Locate the cell with the specified text and output its [x, y] center coordinate. 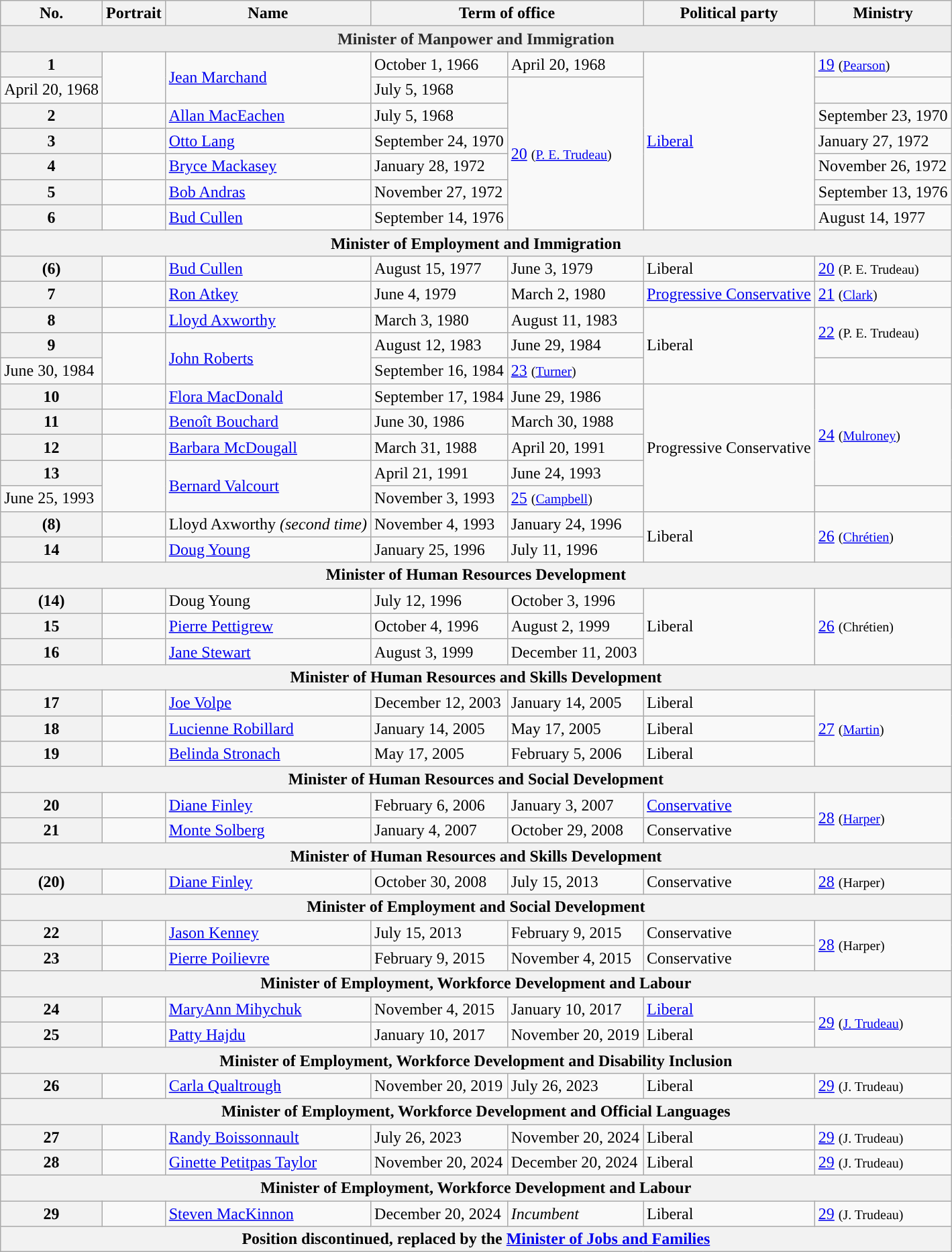
No. [52, 13]
Flora MacDonald [268, 397]
January 3, 2007 [575, 805]
Lloyd Axworthy (second time) [268, 524]
1 [52, 64]
3 [52, 141]
January 27, 1972 [883, 141]
17 [52, 702]
26 [52, 1086]
8 [52, 320]
13 [52, 473]
John Roberts [268, 358]
Patty Hajdu [268, 1035]
August 14, 1977 [883, 217]
July 11, 1996 [575, 550]
Pierre Pettigrew [268, 626]
November 26, 1972 [883, 166]
June 3, 1979 [575, 268]
September 16, 1984 [439, 371]
August 2, 1999 [575, 626]
Steven MacKinnon [268, 1214]
August 11, 1983 [575, 320]
6 [52, 217]
25 [52, 1035]
18 [52, 728]
November 3, 1993 [439, 499]
19 [52, 754]
October 30, 2008 [439, 882]
Randy Boissonnault [268, 1137]
Bryce Mackasey [268, 166]
(6) [52, 268]
Minister of Human Resources and Social Development [476, 780]
(8) [52, 524]
September 24, 1970 [439, 141]
July 12, 1996 [439, 601]
9 [52, 346]
7 [52, 294]
11 [52, 422]
27 [52, 1137]
June 4, 1979 [439, 294]
October 29, 2008 [575, 831]
Allan MacEachen [268, 115]
22 [52, 933]
November 27, 1972 [439, 192]
25 (Campbell) [575, 499]
Lucienne Robillard [268, 728]
June 24, 1993 [575, 473]
October 4, 1996 [439, 626]
March 2, 1980 [575, 294]
10 [52, 397]
21 [52, 831]
Minister of Manpower and Immigration [476, 39]
24 [52, 1009]
Bob Andras [268, 192]
Name [268, 13]
June 29, 1984 [575, 346]
22 (P. E. Trudeau) [883, 333]
Joe Volpe [268, 702]
Minister of Employment, Workforce Development and Disability Inclusion [476, 1060]
December 12, 2003 [439, 702]
Minister of Human Resources Development [476, 575]
Benoît Bouchard [268, 422]
February 6, 2006 [439, 805]
Otto Lang [268, 141]
Belinda Stronach [268, 754]
23 (Turner) [575, 371]
23 [52, 958]
20 [52, 805]
March 31, 1988 [439, 448]
Incumbent [575, 1214]
Jason Kenney [268, 933]
March 30, 1988 [575, 422]
October 3, 1996 [575, 601]
September 13, 1976 [883, 192]
MaryAnn Mihychuk [268, 1009]
28 [52, 1163]
2 [52, 115]
4 [52, 166]
September 23, 1970 [883, 115]
(14) [52, 601]
14 [52, 550]
June 25, 1993 [52, 499]
29 [52, 1214]
Pierre Poilievre [268, 958]
Ginette Petitpas Taylor [268, 1163]
Jane Stewart [268, 651]
Political party [729, 13]
Minister of Employment and Social Development [476, 907]
January 4, 2007 [439, 831]
December 11, 2003 [575, 651]
June 29, 1986 [575, 397]
5 [52, 192]
June 30, 1984 [52, 371]
April 21, 1991 [439, 473]
August 12, 1983 [439, 346]
March 3, 1980 [439, 320]
Minister of Employment and Immigration [476, 243]
15 [52, 626]
January 25, 1996 [439, 550]
24 (Mulroney) [883, 435]
February 5, 2006 [575, 754]
January 28, 1972 [439, 166]
27 (Martin) [883, 728]
Ron Atkey [268, 294]
November 4, 1993 [439, 524]
Ministry [883, 13]
Monte Solberg [268, 831]
Jean Marchand [268, 77]
12 [52, 448]
Carla Qualtrough [268, 1086]
Barbara McDougall [268, 448]
Term of office [507, 13]
September 17, 1984 [439, 397]
October 1, 1966 [439, 64]
August 3, 1999 [439, 651]
(20) [52, 882]
Minister of Employment, Workforce Development and Official Languages [476, 1111]
April 20, 1991 [575, 448]
Bernard Valcourt [268, 486]
January 24, 1996 [575, 524]
August 15, 1977 [439, 268]
Lloyd Axworthy [268, 320]
June 30, 1986 [439, 422]
September 14, 1976 [439, 217]
21 (Clark) [883, 294]
16 [52, 651]
19 (Pearson) [883, 64]
Portrait [134, 13]
Position discontinued, replaced by the Minister of Jobs and Families [476, 1239]
